Output the [X, Y] coordinate of the center of the cell containing the given text.  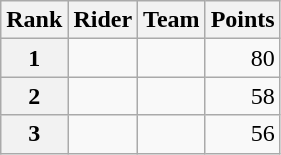
Rider [103, 20]
Points [242, 20]
80 [242, 58]
56 [242, 134]
2 [34, 96]
Team [172, 20]
58 [242, 96]
1 [34, 58]
3 [34, 134]
Rank [34, 20]
